Return the (X, Y) coordinate for the center point of the cell that contains the specified text.  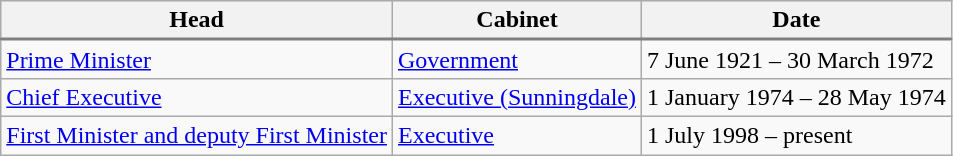
Date (796, 20)
Government (516, 60)
Prime Minister (197, 60)
1 January 1974 – 28 May 1974 (796, 97)
Cabinet (516, 20)
7 June 1921 – 30 March 1972 (796, 60)
Head (197, 20)
Chief Executive (197, 97)
Executive (516, 135)
First Minister and deputy First Minister (197, 135)
1 July 1998 – present (796, 135)
Executive (Sunningdale) (516, 97)
